Capture the cell that displays the provided text and extract its [x, y] central coordinate. 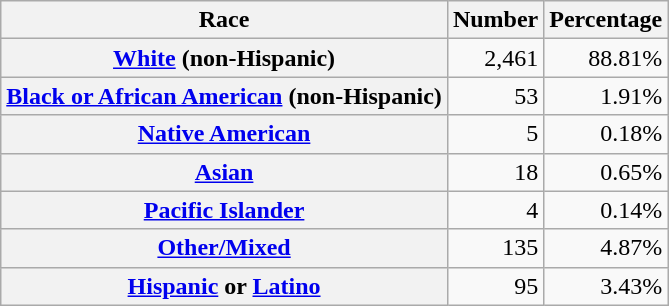
53 [495, 96]
Percentage [606, 20]
Native American [224, 134]
135 [495, 248]
1.91% [606, 96]
White (non-Hispanic) [224, 58]
2,461 [495, 58]
Race [224, 20]
Hispanic or Latino [224, 286]
Pacific Islander [224, 210]
3.43% [606, 286]
95 [495, 286]
0.18% [606, 134]
5 [495, 134]
0.14% [606, 210]
Number [495, 20]
Asian [224, 172]
4 [495, 210]
4.87% [606, 248]
0.65% [606, 172]
88.81% [606, 58]
18 [495, 172]
Black or African American (non-Hispanic) [224, 96]
Other/Mixed [224, 248]
